Extract the (X, Y) coordinate from the center of the cell holding the provided text.  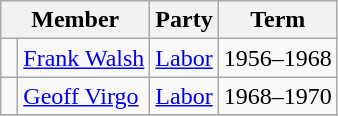
Term (278, 20)
Frank Walsh (84, 58)
Member (76, 20)
1956–1968 (278, 58)
Geoff Virgo (84, 96)
Party (184, 20)
1968–1970 (278, 96)
